Provide the [x, y] coordinate of the cell's center where the given text is located.  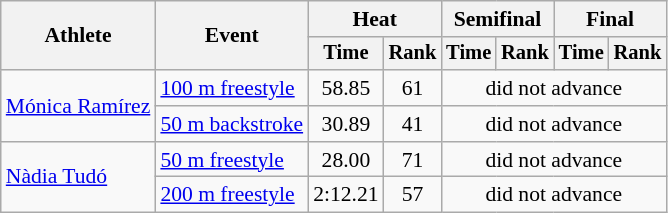
Semifinal [497, 19]
50 m freestyle [232, 160]
Final [610, 19]
200 m freestyle [232, 195]
61 [413, 88]
57 [413, 195]
Heat [374, 19]
58.85 [346, 88]
100 m freestyle [232, 88]
50 m backstroke [232, 124]
30.89 [346, 124]
28.00 [346, 160]
71 [413, 160]
Athlete [78, 36]
41 [413, 124]
2:12.21 [346, 195]
Event [232, 36]
Mónica Ramírez [78, 106]
Nàdia Tudó [78, 178]
